Return the [X, Y] coordinate for the center point of the cell that contains the specified text.  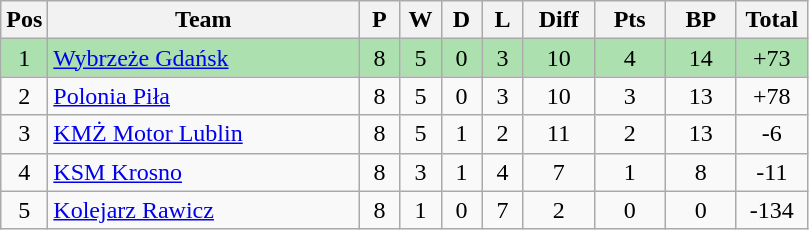
W [420, 20]
14 [700, 58]
+78 [772, 96]
P [380, 20]
Diff [558, 20]
Pts [630, 20]
Total [772, 20]
-11 [772, 172]
Pos [24, 20]
Wybrzeże Gdańsk [204, 58]
Team [204, 20]
-134 [772, 210]
-6 [772, 134]
D [462, 20]
KSM Krosno [204, 172]
11 [558, 134]
KMŻ Motor Lublin [204, 134]
+73 [772, 58]
BP [700, 20]
Polonia Piła [204, 96]
L [502, 20]
Kolejarz Rawicz [204, 210]
